Detect which cell encompasses the target text, then output its (X, Y) center coordinate. 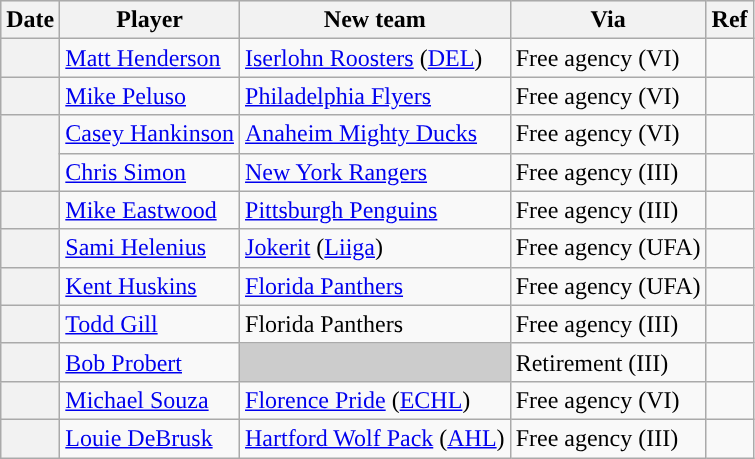
Michael Souza (150, 400)
Pittsburgh Penguins (376, 210)
Louie DeBrusk (150, 438)
Hartford Wolf Pack (AHL) (376, 438)
New York Rangers (376, 172)
Philadelphia Flyers (376, 96)
Via (608, 20)
Player (150, 20)
Ref (730, 20)
Matt Henderson (150, 58)
Florence Pride (ECHL) (376, 400)
Mike Peluso (150, 96)
Date (30, 20)
Chris Simon (150, 172)
Mike Eastwood (150, 210)
Todd Gill (150, 324)
Casey Hankinson (150, 134)
Kent Huskins (150, 286)
Sami Helenius (150, 248)
Iserlohn Roosters (DEL) (376, 58)
Anaheim Mighty Ducks (376, 134)
New team (376, 20)
Jokerit (Liiga) (376, 248)
Bob Probert (150, 362)
Retirement (III) (608, 362)
